Provide the (X, Y) coordinate of the cell's center where the given text is located.  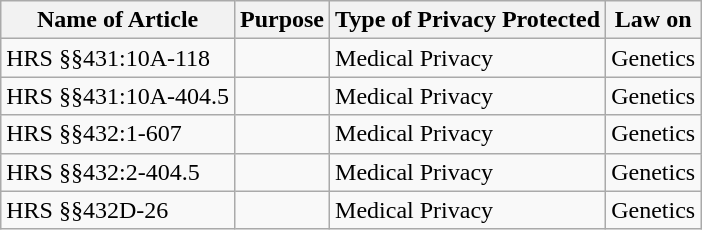
HRS §§432D-26 (118, 210)
Name of Article (118, 20)
Type of Privacy Protected (468, 20)
HRS §§431:10A-118 (118, 58)
HRS §§431:10A-404.5 (118, 96)
Law on (654, 20)
Purpose (282, 20)
HRS §§432:1-607 (118, 134)
HRS §§432:2-404.5 (118, 172)
